Capture the cell that displays the provided text and extract its (x, y) central coordinate. 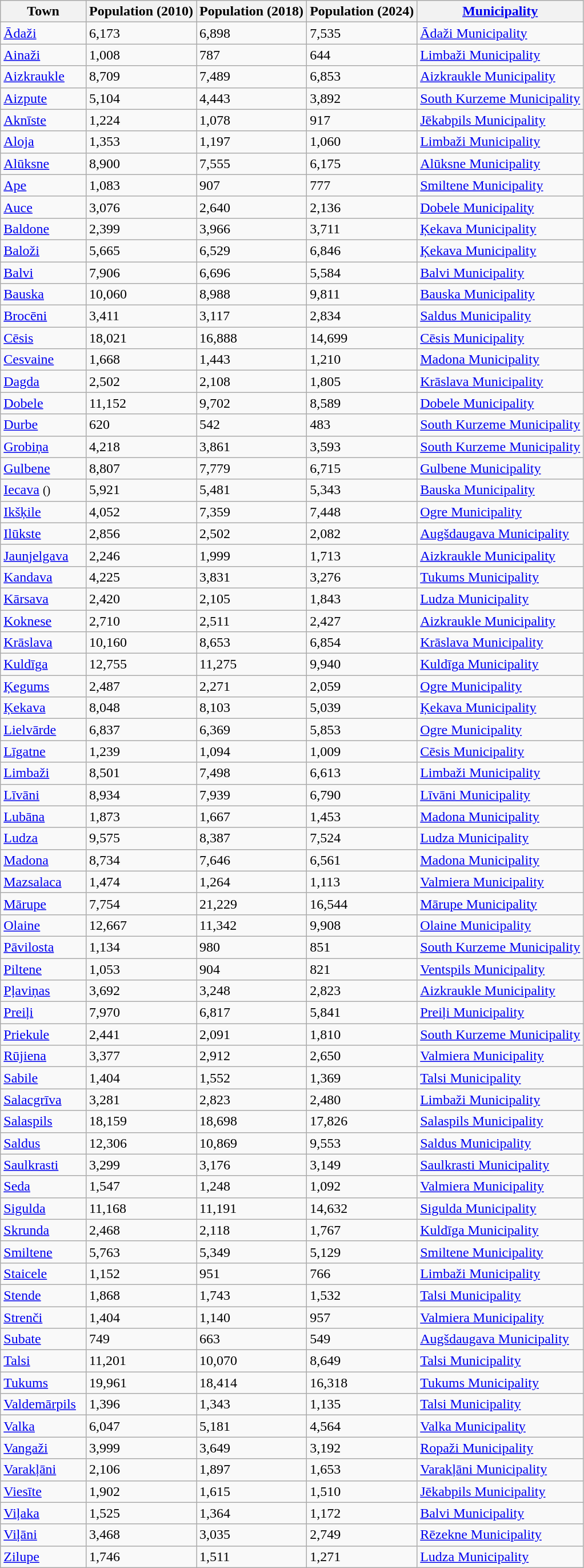
Ventspils Municipality (501, 969)
1,353 (141, 142)
6,369 (251, 730)
1,902 (141, 1491)
1,172 (362, 1513)
1,843 (362, 599)
Lubāna (43, 817)
1,746 (141, 1557)
1,009 (362, 751)
7,646 (251, 860)
3,711 (362, 229)
749 (141, 1339)
Aizkraukle (43, 77)
10,160 (141, 643)
9,575 (141, 838)
Saulkrasti Municipality (501, 1165)
9,811 (362, 295)
Sabile (43, 1078)
1,511 (251, 1557)
7,498 (251, 773)
9,553 (362, 1143)
Priekule (43, 1034)
1,239 (141, 751)
7,524 (362, 838)
Jaunjelgava (43, 555)
6,790 (362, 795)
2,118 (251, 1230)
2,136 (362, 207)
542 (251, 425)
8,653 (251, 643)
980 (251, 947)
Population (2010) (141, 11)
9,908 (362, 925)
Olaine Municipality (501, 925)
8,501 (141, 773)
8,900 (141, 164)
766 (362, 1273)
Viļāni (43, 1535)
Saldus (43, 1143)
Kandava (43, 577)
6,837 (141, 730)
Viļaka (43, 1513)
8,709 (141, 77)
3,593 (362, 447)
Varakļāni Municipality (501, 1470)
Ādaži Municipality (501, 33)
3,377 (141, 1056)
1,396 (141, 1404)
3,892 (362, 98)
Valka Municipality (501, 1426)
Mārupe (43, 904)
1,224 (141, 120)
2,108 (251, 381)
Balvi (43, 273)
5,481 (251, 490)
1,810 (362, 1034)
Ķekava (43, 708)
620 (141, 425)
7,939 (251, 795)
1,078 (251, 120)
Municipality (501, 11)
18,021 (141, 338)
549 (362, 1339)
8,734 (141, 860)
4,225 (141, 577)
11,275 (251, 664)
3,248 (251, 991)
2,441 (141, 1034)
Limbaži (43, 773)
4,443 (251, 98)
Baloži (43, 250)
Salacgrīva (43, 1100)
17,826 (362, 1121)
Valdemārpils (43, 1404)
Dobele (43, 403)
Ape (43, 185)
Krāslava (43, 643)
8,934 (141, 795)
3,299 (141, 1165)
Piltene (43, 969)
Preiļi Municipality (501, 1013)
2,105 (251, 599)
2,480 (362, 1100)
Rūjiena (43, 1056)
14,699 (362, 338)
Subate (43, 1339)
3,861 (251, 447)
2,271 (251, 686)
1,805 (362, 381)
1,510 (362, 1491)
951 (251, 1273)
3,831 (251, 577)
Līvāni Municipality (501, 795)
Skrunda (43, 1230)
1,474 (141, 882)
1,197 (251, 142)
Strenči (43, 1317)
1,092 (362, 1187)
Olaine (43, 925)
3,076 (141, 207)
3,276 (362, 577)
5,665 (141, 250)
644 (362, 55)
Zilupe (43, 1557)
19,961 (141, 1383)
1,248 (251, 1187)
1,094 (251, 751)
5,129 (362, 1252)
1,653 (362, 1470)
Durbe (43, 425)
Ropaži Municipality (501, 1448)
Alūksne (43, 164)
6,613 (362, 773)
Sigulda (43, 1208)
Staicele (43, 1273)
957 (362, 1317)
Aknīste (43, 120)
18,414 (251, 1383)
1,667 (251, 817)
1,271 (362, 1557)
1,264 (251, 882)
4,218 (141, 447)
1,873 (141, 817)
851 (362, 947)
1,210 (362, 360)
1,008 (141, 55)
11,201 (141, 1361)
6,817 (251, 1013)
3,117 (251, 316)
12,755 (141, 664)
Seda (43, 1187)
4,052 (141, 512)
Tukums (43, 1383)
1,868 (141, 1295)
1,053 (141, 969)
18,159 (141, 1121)
1,364 (251, 1513)
Brocēni (43, 316)
5,853 (362, 730)
3,468 (141, 1535)
11,191 (251, 1208)
3,649 (251, 1448)
2,834 (362, 316)
904 (251, 969)
5,584 (362, 273)
3,035 (251, 1535)
11,168 (141, 1208)
Mazsalaca (43, 882)
Kārsava (43, 599)
1,552 (251, 1078)
1,343 (251, 1404)
11,152 (141, 403)
1,532 (362, 1295)
Aloja (43, 142)
18,698 (251, 1121)
2,420 (141, 599)
3,149 (362, 1165)
8,048 (141, 708)
6,898 (251, 33)
Stende (43, 1295)
7,448 (362, 512)
21,229 (251, 904)
1,767 (362, 1230)
5,039 (362, 708)
483 (362, 425)
5,763 (141, 1252)
Dagda (43, 381)
2,082 (362, 534)
2,468 (141, 1230)
6,854 (362, 643)
3,176 (251, 1165)
7,970 (141, 1013)
1,897 (251, 1470)
Smiltene (43, 1252)
Ludza (43, 838)
3,281 (141, 1100)
2,640 (251, 207)
8,589 (362, 403)
Population (2018) (251, 11)
2,650 (362, 1056)
Grobiņa (43, 447)
7,555 (251, 164)
6,846 (362, 250)
907 (251, 185)
11,342 (251, 925)
663 (251, 1339)
Iecava () (43, 490)
Pāvilosta (43, 947)
5,349 (251, 1252)
5,343 (362, 490)
Salaspils (43, 1121)
12,667 (141, 925)
1,525 (141, 1513)
Alūksne Municipality (501, 164)
Līgatne (43, 751)
7,535 (362, 33)
Baldone (43, 229)
Auce (43, 207)
2,427 (362, 620)
2,246 (141, 555)
2,091 (251, 1034)
7,906 (141, 273)
1,060 (362, 142)
16,888 (251, 338)
Talsi (43, 1361)
2,856 (141, 534)
1,083 (141, 185)
Ilūkste (43, 534)
Līvāni (43, 795)
787 (251, 55)
7,359 (251, 512)
3,999 (141, 1448)
6,561 (362, 860)
Koknese (43, 620)
7,489 (251, 77)
Population (2024) (362, 11)
6,047 (141, 1426)
5,921 (141, 490)
1,443 (251, 360)
1,713 (362, 555)
8,103 (251, 708)
Saulkrasti (43, 1165)
5,181 (251, 1426)
Bauska (43, 295)
3,192 (362, 1448)
2,399 (141, 229)
7,754 (141, 904)
10,070 (251, 1361)
Pļaviņas (43, 991)
6,529 (251, 250)
2,749 (362, 1535)
8,807 (141, 468)
9,940 (362, 664)
2,059 (362, 686)
Lielvārde (43, 730)
6,173 (141, 33)
777 (362, 185)
8,387 (251, 838)
1,135 (362, 1404)
2,487 (141, 686)
Cēsis (43, 338)
16,318 (362, 1383)
821 (362, 969)
9,702 (251, 403)
Rēzekne Municipality (501, 1535)
1,152 (141, 1273)
1,668 (141, 360)
Preiļi (43, 1013)
10,869 (251, 1143)
6,853 (362, 77)
Salaspils Municipality (501, 1121)
Ķegums (43, 686)
5,841 (362, 1013)
3,692 (141, 991)
2,710 (141, 620)
6,696 (251, 273)
Aizpute (43, 98)
1,453 (362, 817)
917 (362, 120)
1,999 (251, 555)
1,113 (362, 882)
Gulbene (43, 468)
10,060 (141, 295)
2,912 (251, 1056)
7,779 (251, 468)
Ainaži (43, 55)
1,140 (251, 1317)
Town (43, 11)
Varakļāni (43, 1470)
Madona (43, 860)
2,106 (141, 1470)
1,369 (362, 1078)
2,511 (251, 620)
16,544 (362, 904)
6,175 (362, 164)
1,134 (141, 947)
14,632 (362, 1208)
1,615 (251, 1491)
Gulbene Municipality (501, 468)
Vangaži (43, 1448)
6,715 (362, 468)
4,564 (362, 1426)
1,547 (141, 1187)
8,649 (362, 1361)
Ādaži (43, 33)
Cesvaine (43, 360)
8,988 (251, 295)
Valka (43, 1426)
Viesīte (43, 1491)
3,411 (141, 316)
Mārupe Municipality (501, 904)
3,966 (251, 229)
Kuldīga (43, 664)
1,743 (251, 1295)
Ikšķile (43, 512)
12,306 (141, 1143)
Sigulda Municipality (501, 1208)
5,104 (141, 98)
